For the text-containing cell, return its midpoint in [X, Y] coordinate format. 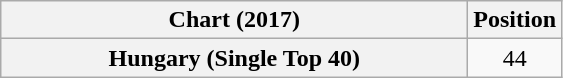
Hungary (Single Top 40) [234, 58]
44 [515, 58]
Position [515, 20]
Chart (2017) [234, 20]
